Identify which cell holds the provided text, then report its [X, Y] central coordinate. 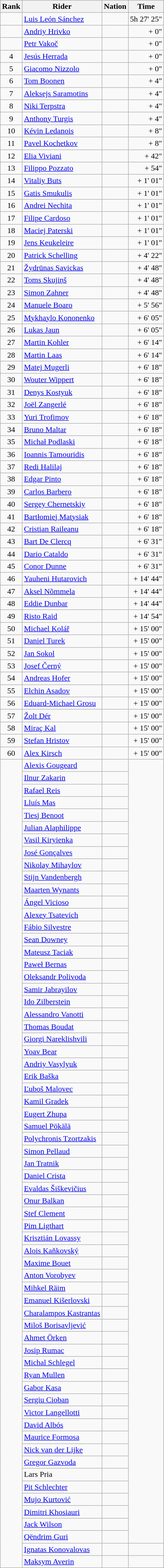
Dario Cataldo [62, 554]
Nation [115, 7]
27 [11, 342]
Stijn Vandenbergh [62, 877]
Tom Boonen [62, 81]
25 [11, 317]
17 [11, 218]
11 [11, 143]
34 [11, 430]
Pavel Kochetkov [62, 143]
Miraç Kal [62, 728]
26 [11, 330]
12 [11, 156]
Joël Zangerlé [62, 405]
40 [11, 504]
54 [11, 678]
33 [11, 417]
Niki Terpstra [62, 106]
32 [11, 405]
Elia Viviani [62, 156]
52 [11, 653]
Mykhaylo Kononenko [62, 317]
Jack Wilson [62, 1524]
Sergiu Cioban [62, 1400]
53 [11, 666]
Andriy Hrivko [62, 31]
Aleksejs Saramotins [62, 93]
Eddie Dunbar [62, 604]
Onur Balkan [62, 1201]
David Albós [62, 1425]
Samuel Pökälä [62, 1126]
Josip Rumac [62, 1350]
Mateusz Taciak [62, 952]
Alexey Tsatevich [62, 915]
Sergey Chernetskiy [62, 504]
Pit Schlechter [62, 1487]
Mujo Kurtović [62, 1499]
37 [11, 467]
Fábio Silvestre [62, 927]
50 [11, 629]
Jesús Herrada [62, 56]
Vasil Kiryienka [62, 840]
Kévin Ledanois [62, 131]
Maxime Bouet [62, 1263]
+ 54" [146, 168]
Maarten Wynants [62, 890]
Maurice Formosa [62, 1437]
Luis León Sánchez [62, 19]
Martin Kohler [62, 342]
Ahmet Örken [62, 1338]
57 [11, 716]
Dimitri Khosiauri [62, 1512]
15 [11, 193]
Carlos Barbero [62, 492]
Ilnur Zakarin [62, 778]
+ 5' 56" [146, 305]
13 [11, 168]
51 [11, 641]
Yuri Trofimov [62, 417]
10 [11, 131]
Nick van der Lijke [62, 1450]
Giacomo Nizzolo [62, 69]
23 [11, 293]
45 [11, 566]
Elchin Asadov [62, 691]
Michal Schlegel [62, 1363]
Gatis Smukulis [62, 193]
35 [11, 442]
Lukas Jaun [62, 330]
29 [11, 367]
Matej Mugerli [62, 367]
4 [11, 56]
Lars Pria [62, 1475]
Edgar Pinto [62, 479]
Mihkel Räim [62, 1288]
18 [11, 230]
Rider [62, 7]
59 [11, 740]
Aksel Nõmmela [62, 591]
42 [11, 529]
49 [11, 616]
Filippo Pozzato [62, 168]
Time [146, 7]
9 [11, 118]
Miloš Borisavljević [62, 1325]
+ 14' 54" [146, 616]
16 [11, 206]
Gregor Gazvoda [62, 1462]
Vitaliy Buts [62, 181]
Oleksandr Polivoda [62, 977]
Josef Černý [62, 666]
Jan Sokol [62, 653]
Pim Ligthart [62, 1226]
Petr Vakoč [62, 44]
60 [11, 753]
39 [11, 492]
Andreas Hofer [62, 678]
Andriy Vasylyuk [62, 1064]
58 [11, 728]
Lluís Mas [62, 803]
Eduard-Michael Grosu [62, 703]
Ryan Mullen [62, 1375]
Jan Tratnik [62, 1164]
5h 27' 25" [146, 19]
Toms Skujiņš [62, 280]
Žolt Dér [62, 716]
Patrick Schelling [62, 255]
Yoav Bear [62, 1052]
Martin Laas [62, 355]
+ 4' 22" [146, 255]
Wouter Wippert [62, 380]
36 [11, 454]
Ioannis Tamouridis [62, 454]
Simon Zahner [62, 293]
Alessandro Vanotti [62, 1014]
19 [11, 243]
8 [11, 106]
Cristian Raileanu [62, 529]
Bartłomiej Matysiak [62, 516]
Daniel Turek [62, 641]
Alexis Gougeard [62, 766]
Simon Pellaud [62, 1151]
48 [11, 604]
Charalampos Kastrantas [62, 1313]
20 [11, 255]
Thomas Boudat [62, 1027]
Jens Keukeleire [62, 243]
Redi Halilaj [62, 467]
38 [11, 479]
6 [11, 81]
Alex Kirsch [62, 753]
Conor Dunne [62, 566]
Ignatas Konovalovas [62, 1549]
Manuele Boaro [62, 305]
Risto Raid [62, 616]
Stef Clement [62, 1213]
Samir Jabrayilov [62, 989]
Andrei Nechita [62, 206]
Giorgi Nareklishvili [62, 1039]
Erik Baška [62, 1076]
Yauheni Hutarovich [62, 579]
56 [11, 703]
Bruno Maltar [62, 430]
Denys Kostyuk [62, 392]
Evaldas Šiškevičius [62, 1189]
Tiesj Benoot [62, 815]
Ľuboš Malovec [62, 1089]
Michael Kolář [62, 629]
Victor Langellotti [62, 1412]
22 [11, 280]
47 [11, 591]
43 [11, 541]
55 [11, 691]
Qëndrim Guri [62, 1537]
Ido Zilberstein [62, 1002]
Alois Kaňkovský [62, 1251]
Maciej Paterski [62, 230]
Emanuel Kišerlovski [62, 1300]
Bart De Clercq [62, 541]
Kamil Gradek [62, 1101]
24 [11, 305]
Rafael Reis [62, 790]
31 [11, 392]
Sean Downey [62, 939]
Ángel Vicioso [62, 902]
28 [11, 355]
44 [11, 554]
Gabor Kasa [62, 1388]
30 [11, 380]
14 [11, 181]
Daniel Crista [62, 1176]
Krisztián Lovassy [62, 1238]
Filipe Cardoso [62, 218]
Stefan Hristov [62, 740]
Anthony Turgis [62, 118]
41 [11, 516]
Paweł Bernas [62, 965]
Anton Vorobyev [62, 1275]
Rank [11, 7]
Michał Podlaski [62, 442]
+ 42" [146, 156]
Nikolay Mihaylov [62, 865]
Julian Alaphilippe [62, 828]
Maksym Averin [62, 1562]
7 [11, 93]
Žydrūnas Savickas [62, 268]
Eugert Zhupa [62, 1114]
46 [11, 579]
5 [11, 69]
21 [11, 268]
Polychronis Tzortzakis [62, 1138]
José Gonçalves [62, 852]
